From the cell containing the given text, extract its center point as (X, Y) coordinate. 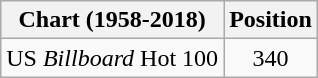
340 (271, 58)
US Billboard Hot 100 (112, 58)
Chart (1958-2018) (112, 20)
Position (271, 20)
